Locate the cell with the specified text and output its (X, Y) center coordinate. 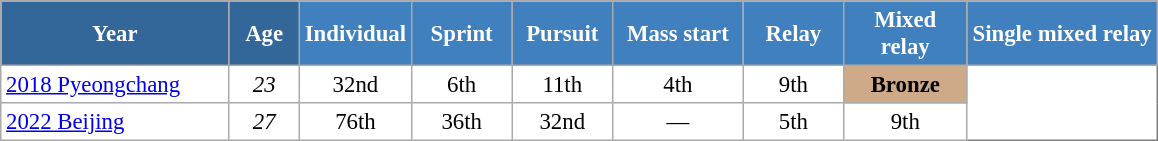
Single mixed relay (1062, 34)
Individual (355, 34)
36th (462, 122)
4th (678, 85)
11th (562, 85)
2018 Pyeongchang (115, 85)
2022 Beijing (115, 122)
Year (115, 34)
5th (794, 122)
76th (355, 122)
6th (462, 85)
— (678, 122)
Age (264, 34)
Bronze (906, 85)
23 (264, 85)
Mixed relay (906, 34)
Pursuit (562, 34)
Relay (794, 34)
27 (264, 122)
Sprint (462, 34)
Mass start (678, 34)
